Detect which cell encompasses the target text, then output its [x, y] center coordinate. 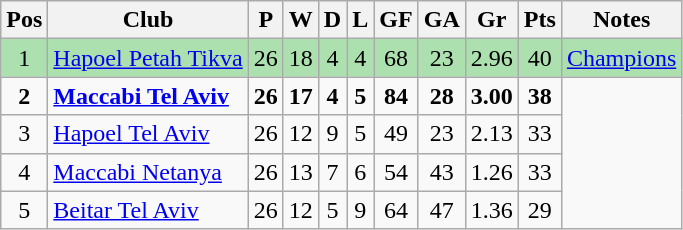
Notes [621, 20]
L [360, 20]
1.26 [492, 172]
47 [442, 210]
43 [442, 172]
Hapoel Tel Aviv [148, 134]
29 [540, 210]
49 [396, 134]
GA [442, 20]
84 [396, 96]
2.13 [492, 134]
28 [442, 96]
38 [540, 96]
64 [396, 210]
P [266, 20]
13 [300, 172]
54 [396, 172]
D [332, 20]
2 [24, 96]
7 [332, 172]
1 [24, 58]
Champions [621, 58]
Club [148, 20]
Hapoel Petah Tikva [148, 58]
17 [300, 96]
6 [360, 172]
Pts [540, 20]
40 [540, 58]
68 [396, 58]
Pos [24, 20]
Beitar Tel Aviv [148, 210]
3.00 [492, 96]
18 [300, 58]
Maccabi Netanya [148, 172]
GF [396, 20]
Maccabi Tel Aviv [148, 96]
W [300, 20]
Gr [492, 20]
2.96 [492, 58]
3 [24, 134]
1.36 [492, 210]
